Scan for the cell matching the given text and deliver its (x, y) coordinate at center. 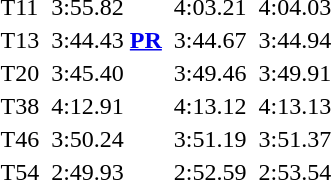
3:49.46 (210, 73)
3:50.24 (107, 139)
3:44.67 (210, 40)
3:51.19 (210, 139)
3:44.43 PR (107, 40)
4:12.91 (107, 106)
4:13.12 (210, 106)
3:45.40 (107, 73)
